Provide the [x, y] coordinate of the cell's center where the given text is located.  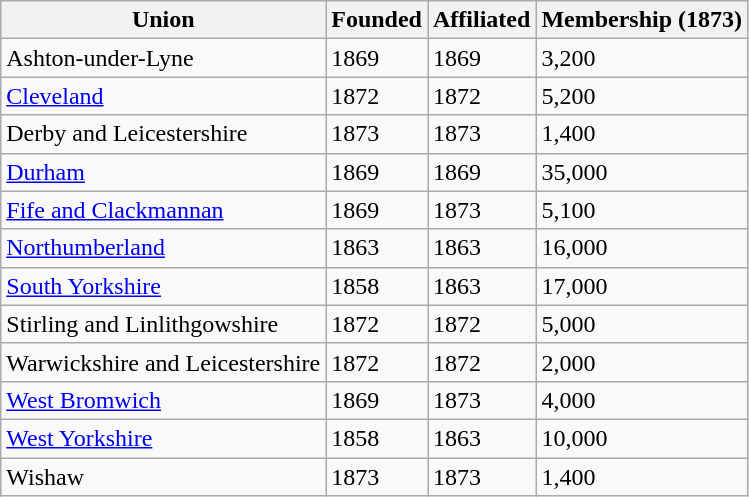
16,000 [642, 248]
Founded [377, 20]
Union [164, 20]
5,100 [642, 210]
Stirling and Linlithgowshire [164, 324]
West Yorkshire [164, 438]
2,000 [642, 362]
Durham [164, 172]
Warwickshire and Leicestershire [164, 362]
Northumberland [164, 248]
3,200 [642, 58]
Derby and Leicestershire [164, 134]
17,000 [642, 286]
5,200 [642, 96]
Ashton-under-Lyne [164, 58]
Wishaw [164, 477]
10,000 [642, 438]
Membership (1873) [642, 20]
West Bromwich [164, 400]
35,000 [642, 172]
Cleveland [164, 96]
South Yorkshire [164, 286]
5,000 [642, 324]
4,000 [642, 400]
Fife and Clackmannan [164, 210]
Affiliated [482, 20]
